Scan for the cell matching the given text and deliver its (x, y) coordinate at center. 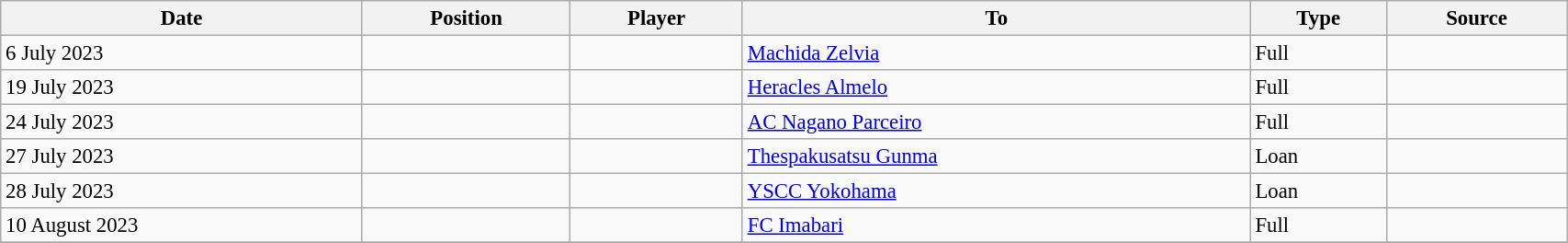
Machida Zelvia (996, 53)
24 July 2023 (182, 122)
YSCC Yokohama (996, 191)
Player (657, 18)
Thespakusatsu Gunma (996, 156)
Date (182, 18)
Position (466, 18)
AC Nagano Parceiro (996, 122)
Source (1476, 18)
FC Imabari (996, 226)
To (996, 18)
Type (1318, 18)
28 July 2023 (182, 191)
Heracles Almelo (996, 87)
6 July 2023 (182, 53)
19 July 2023 (182, 87)
10 August 2023 (182, 226)
27 July 2023 (182, 156)
